Detect which cell encompasses the target text, then output its (x, y) center coordinate. 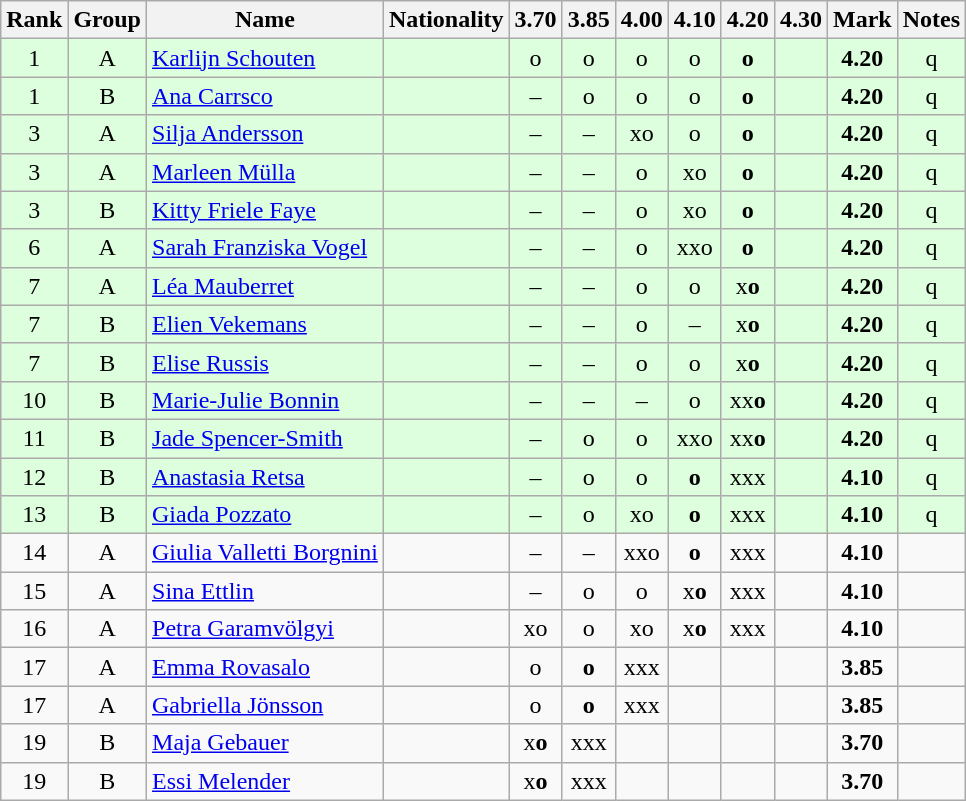
Mark (862, 20)
16 (34, 629)
15 (34, 591)
14 (34, 553)
Karlijn Schouten (266, 58)
Elise Russis (266, 362)
4.00 (642, 20)
Giada Pozzato (266, 515)
12 (34, 477)
Kitty Friele Faye (266, 210)
Marie-Julie Bonnin (266, 400)
Ana Carrsco (266, 96)
Notes (931, 20)
Petra Garamvölgyi (266, 629)
Silja Andersson (266, 134)
10 (34, 400)
Jade Spencer-Smith (266, 438)
Rank (34, 20)
Elien Vekemans (266, 324)
Maja Gebauer (266, 743)
Group (108, 20)
Name (266, 20)
Marleen Mülla (266, 172)
13 (34, 515)
6 (34, 248)
Giulia Valletti Borgnini (266, 553)
Essi Melender (266, 781)
Sina Ettlin (266, 591)
11 (34, 438)
Léa Mauberret (266, 286)
Gabriella Jönsson (266, 705)
Nationality (446, 20)
Emma Rovasalo (266, 667)
4.30 (800, 20)
Anastasia Retsa (266, 477)
Sarah Franziska Vogel (266, 248)
